Find where the given text appears and provide that cell's center as [X, Y] coordinate. 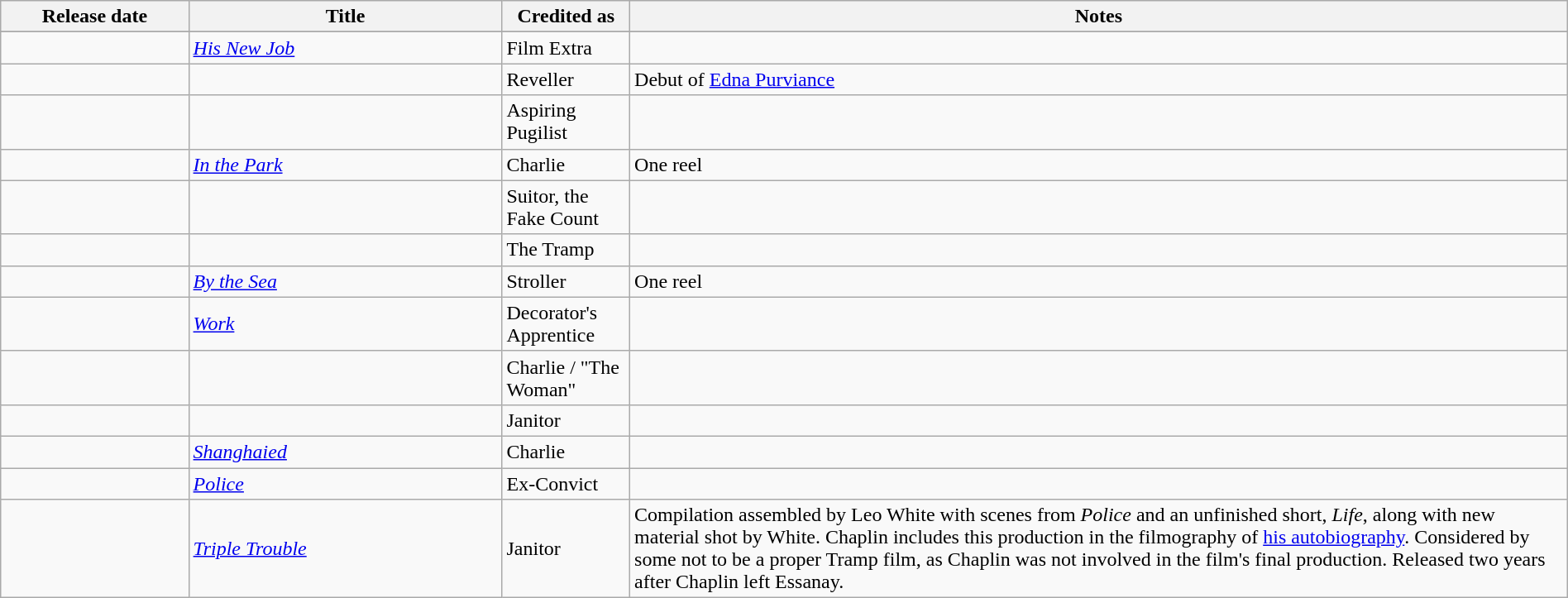
Film Extra [566, 48]
Shanghaied [346, 452]
Notes [1099, 17]
Decorator's Apprentice [566, 324]
Charlie / "The Woman" [566, 377]
By the Sea [346, 281]
Work [346, 324]
In the Park [346, 165]
Triple Trouble [346, 549]
His New Job [346, 48]
Police [346, 484]
Suitor, the Fake Count [566, 207]
Ex-Convict [566, 484]
Debut of Edna Purviance [1099, 79]
Stroller [566, 281]
Reveller [566, 79]
Release date [94, 17]
Credited as [566, 17]
Title [346, 17]
The Tramp [566, 250]
Aspiring Pugilist [566, 122]
